Find where the given text appears and provide that cell's center as (X, Y) coordinate. 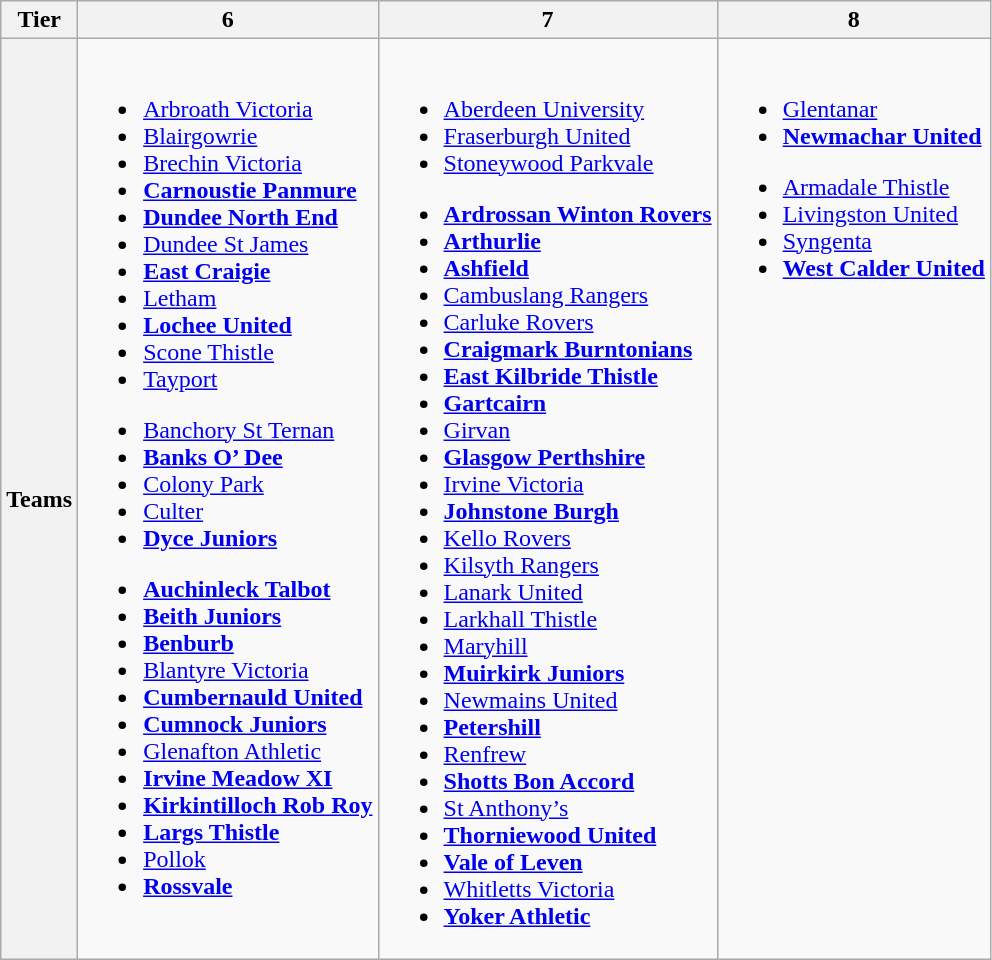
8 (854, 20)
Teams (40, 499)
Tier (40, 20)
GlentanarNewmachar UnitedArmadale ThistleLivingston UnitedSyngentaWest Calder United (854, 499)
7 (548, 20)
6 (228, 20)
